Return the (x, y) coordinate for the center point of the cell that contains the specified text.  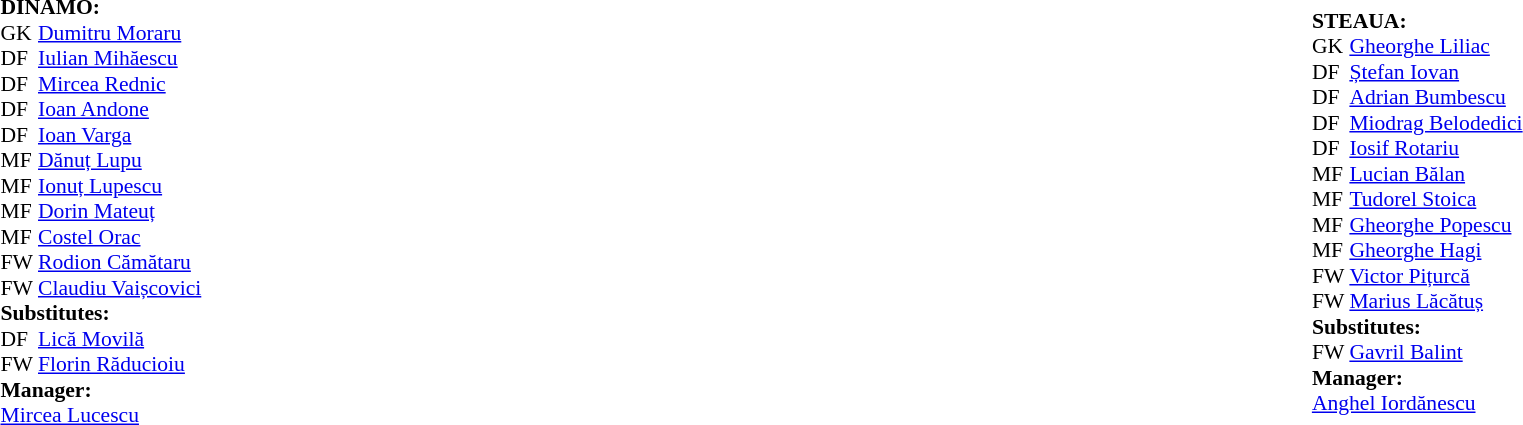
Costel Orac (120, 237)
Claudiu Vaișcovici (120, 288)
Iulian Mihăescu (120, 59)
STEAUA: (1418, 20)
Iosif Rotariu (1436, 148)
Ștefan Iovan (1436, 71)
Marius Lăcătuș (1436, 301)
Gheorghe Liliac (1436, 46)
Gavril Balint (1436, 352)
Victor Pițurcă (1436, 275)
Rodion Cămătaru (120, 263)
Miodrag Belodedici (1436, 122)
Ioan Varga (120, 135)
Dorin Mateuț (120, 211)
Ioan Andone (120, 109)
Lică Movilă (120, 339)
Gheorghe Hagi (1436, 250)
Lucian Bălan (1436, 173)
Florin Răducioiu (120, 365)
Gheorghe Popescu (1436, 224)
Dănuț Lupu (120, 161)
Dumitru Moraru (120, 33)
Anghel Iordănescu (1418, 403)
Ionuț Lupescu (120, 186)
Adrian Bumbescu (1436, 97)
Tudorel Stoica (1436, 199)
Mircea Rednic (120, 84)
